From the cell containing the given text, extract its center point as (x, y) coordinate. 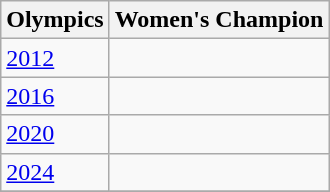
2016 (55, 96)
2012 (55, 58)
2024 (55, 172)
2020 (55, 134)
Women's Champion (219, 20)
Olympics (55, 20)
